Locate the cell with the specified text and output its [x, y] center coordinate. 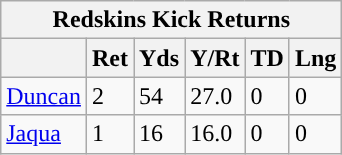
1 [110, 134]
Y/Rt [215, 58]
TD [267, 58]
Yds [160, 58]
27.0 [215, 96]
Redskins Kick Returns [172, 20]
16.0 [215, 134]
Lng [315, 58]
Jaqua [44, 134]
16 [160, 134]
54 [160, 96]
Ret [110, 58]
Duncan [44, 96]
2 [110, 96]
